Extract the [x, y] coordinate from the center of the cell holding the provided text.  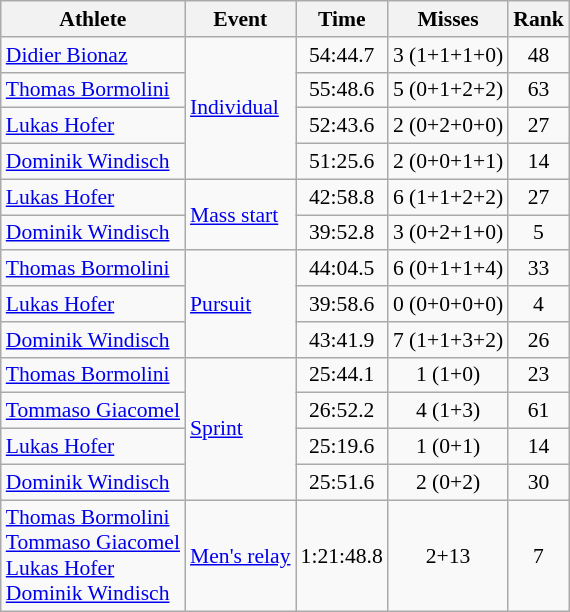
2+13 [448, 556]
5 (0+1+2+2) [448, 90]
Pursuit [240, 304]
6 (1+1+2+2) [448, 197]
3 (0+2+1+0) [448, 233]
39:58.6 [342, 304]
Sprint [240, 428]
4 [538, 304]
55:48.6 [342, 90]
2 (0+0+1+1) [448, 162]
26 [538, 340]
4 (1+3) [448, 411]
Tommaso Giacomel [93, 411]
1:21:48.8 [342, 556]
6 (0+1+1+4) [448, 269]
Rank [538, 19]
Mass start [240, 214]
39:52.8 [342, 233]
Thomas BormoliniTommaso GiacomelLukas HoferDominik Windisch [93, 556]
42:58.8 [342, 197]
1 (1+0) [448, 375]
30 [538, 482]
33 [538, 269]
25:19.6 [342, 447]
Time [342, 19]
7 (1+1+3+2) [448, 340]
51:25.6 [342, 162]
Didier Bionaz [93, 55]
5 [538, 233]
25:51.6 [342, 482]
26:52.2 [342, 411]
43:41.9 [342, 340]
23 [538, 375]
52:43.6 [342, 126]
48 [538, 55]
54:44.7 [342, 55]
0 (0+0+0+0) [448, 304]
44:04.5 [342, 269]
3 (1+1+1+0) [448, 55]
63 [538, 90]
2 (0+2) [448, 482]
Men's relay [240, 556]
Athlete [93, 19]
Individual [240, 108]
25:44.1 [342, 375]
2 (0+2+0+0) [448, 126]
7 [538, 556]
1 (0+1) [448, 447]
Misses [448, 19]
61 [538, 411]
Event [240, 19]
